Determine the [x, y] coordinate at the center of the cell enclosing the given text.  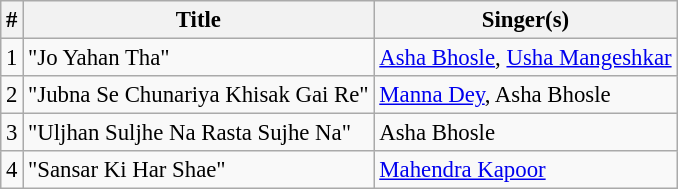
# [12, 20]
Mahendra Kapoor [526, 170]
"Uljhan Suljhe Na Rasta Sujhe Na" [198, 133]
"Jubna Se Chunariya Khisak Gai Re" [198, 95]
Title [198, 20]
"Jo Yahan Tha" [198, 58]
1 [12, 58]
Asha Bhosle [526, 133]
"Sansar Ki Har Shae" [198, 170]
4 [12, 170]
Singer(s) [526, 20]
Asha Bhosle, Usha Mangeshkar [526, 58]
2 [12, 95]
3 [12, 133]
Manna Dey, Asha Bhosle [526, 95]
